Identify which cell holds the provided text, then report its [x, y] central coordinate. 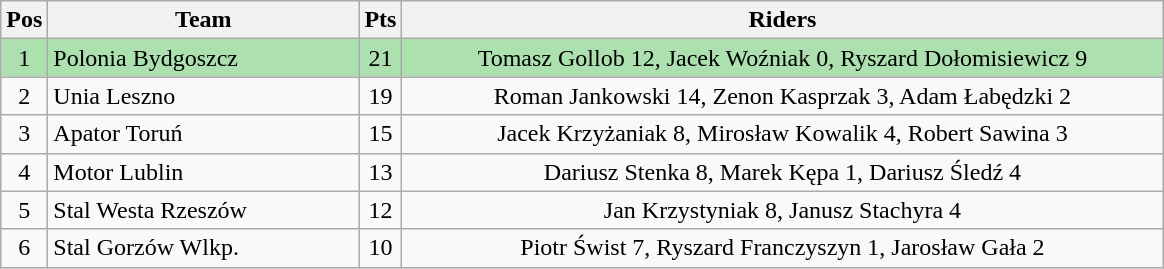
Jacek Krzyżaniak 8, Mirosław Kowalik 4, Robert Sawina 3 [782, 134]
Riders [782, 20]
Unia Leszno [204, 96]
5 [24, 210]
1 [24, 58]
Jan Krzystyniak 8, Janusz Stachyra 4 [782, 210]
4 [24, 172]
Team [204, 20]
Stal Westa Rzeszów [204, 210]
2 [24, 96]
Pts [380, 20]
Motor Lublin [204, 172]
21 [380, 58]
Piotr Świst 7, Ryszard Franczyszyn 1, Jarosław Gała 2 [782, 248]
6 [24, 248]
Stal Gorzów Wlkp. [204, 248]
Pos [24, 20]
15 [380, 134]
19 [380, 96]
Polonia Bydgoszcz [204, 58]
Apator Toruń [204, 134]
3 [24, 134]
12 [380, 210]
13 [380, 172]
Roman Jankowski 14, Zenon Kasprzak 3, Adam Łabędzki 2 [782, 96]
Dariusz Stenka 8, Marek Kępa 1, Dariusz Śledź 4 [782, 172]
Tomasz Gollob 12, Jacek Woźniak 0, Ryszard Dołomisiewicz 9 [782, 58]
10 [380, 248]
